Scan for the cell matching the given text and deliver its [x, y] coordinate at center. 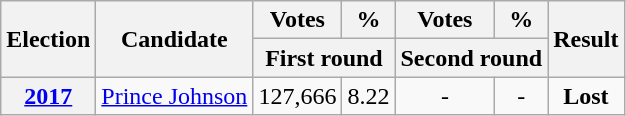
Second round [472, 58]
Prince Johnson [174, 96]
2017 [48, 96]
Election [48, 39]
8.22 [368, 96]
Candidate [174, 39]
Lost [586, 96]
127,666 [298, 96]
First round [324, 58]
Result [586, 39]
